Detect which cell encompasses the target text, then output its [x, y] center coordinate. 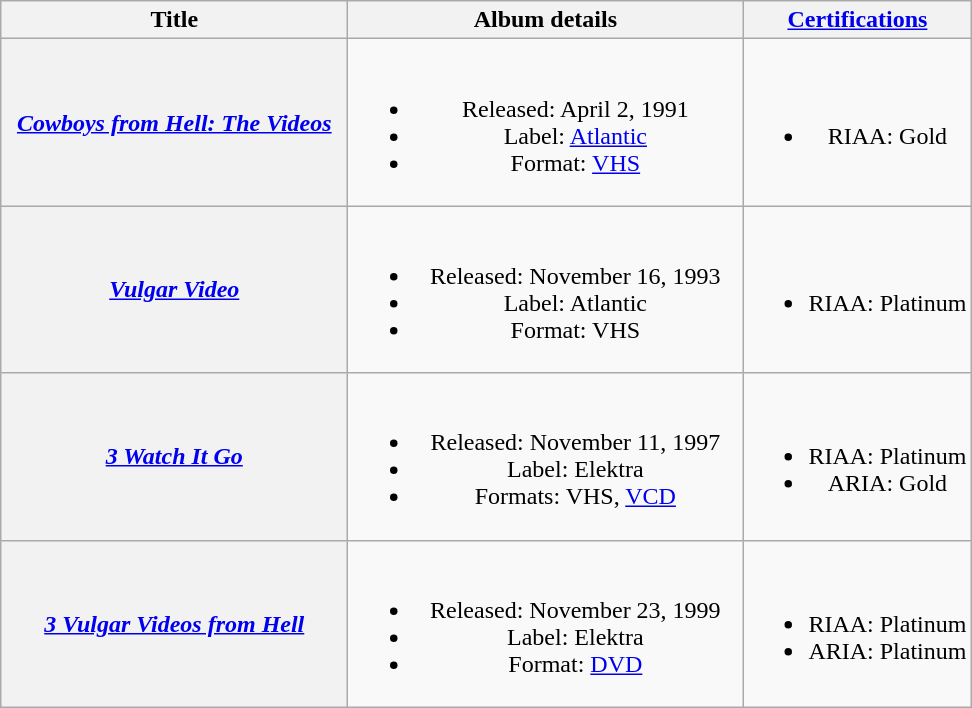
RIAA: Gold [858, 122]
Album details [546, 20]
Released: November 23, 1999Label: ElektraFormat: DVD [546, 624]
Cowboys from Hell: The Videos [174, 122]
Released: November 16, 1993Label: AtlanticFormat: VHS [546, 290]
RIAA: Platinum [858, 290]
Released: April 2, 1991Label: AtlanticFormat: VHS [546, 122]
3 Vulgar Videos from Hell [174, 624]
RIAA: PlatinumARIA: Platinum [858, 624]
Released: November 11, 1997Label: ElektraFormats: VHS, VCD [546, 456]
Vulgar Video [174, 290]
Title [174, 20]
3 Watch It Go [174, 456]
Certifications [858, 20]
RIAA: PlatinumARIA: Gold [858, 456]
